Find where the given text appears and provide that cell's center as [X, Y] coordinate. 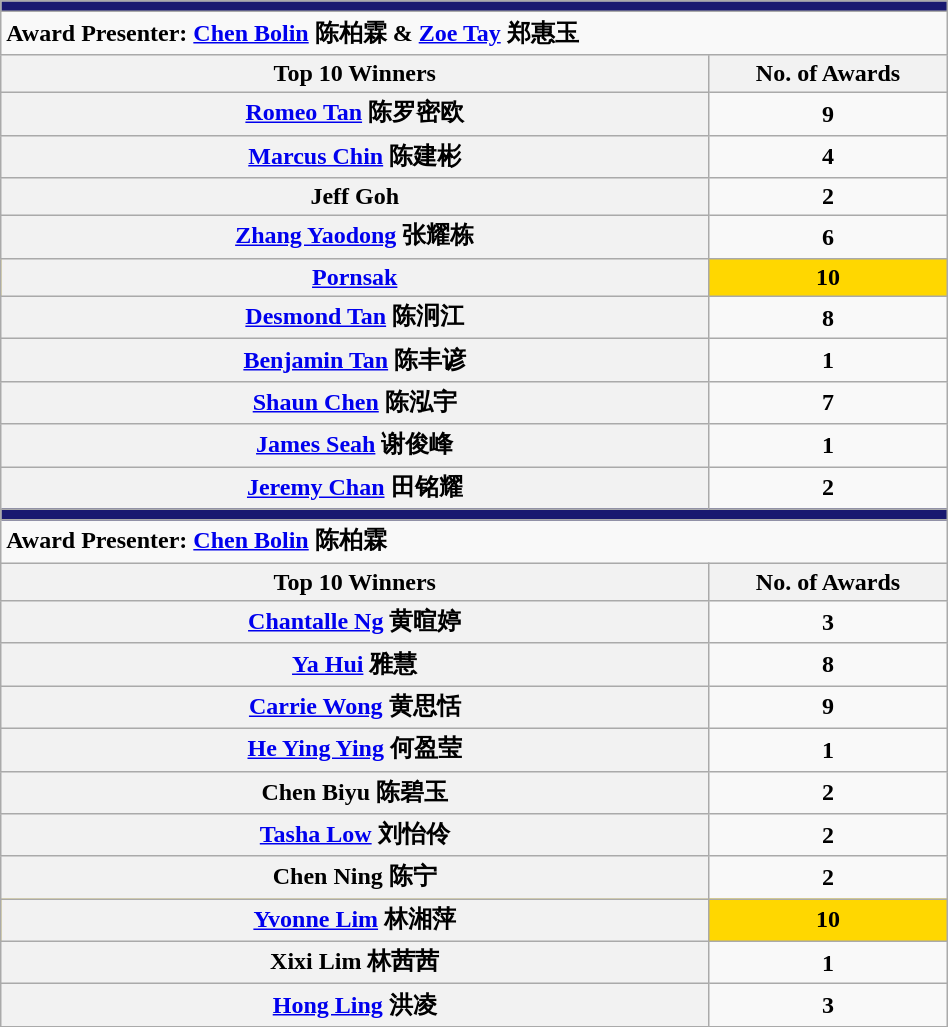
Carrie Wong 黄思恬 [355, 708]
4 [828, 156]
Jeremy Chan 田铭耀 [355, 488]
Chantalle Ng 黄暄婷 [355, 622]
Xixi Lim 林茜茜 [355, 962]
Award Presenter: Chen Bolin 陈柏霖 [474, 542]
Yvonne Lim 林湘萍 [355, 920]
Jeff Goh [355, 197]
Marcus Chin 陈建彬 [355, 156]
Tasha Low 刘怡伶 [355, 836]
7 [828, 402]
Award Presenter: Chen Bolin 陈柏霖 & Zoe Tay 郑惠玉 [474, 34]
6 [828, 238]
Shaun Chen 陈泓宇 [355, 402]
James Seah 谢俊峰 [355, 446]
Hong Ling 洪凌 [355, 1006]
Zhang Yaodong 张耀栋 [355, 238]
Chen Biyu 陈碧玉 [355, 792]
Chen Ning 陈宁 [355, 878]
Desmond Tan 陈泂江 [355, 318]
Romeo Tan 陈罗密欧 [355, 114]
Pornsak [355, 277]
Benjamin Tan 陈丰谚 [355, 360]
Ya Hui 雅慧 [355, 664]
He Ying Ying 何盈莹 [355, 750]
